Return the (X, Y) coordinate for the center point of the cell that contains the specified text.  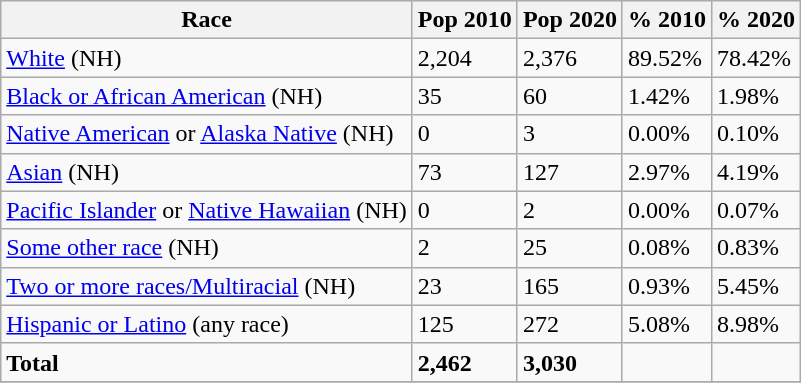
Hispanic or Latino (any race) (207, 324)
% 2020 (756, 20)
Black or African American (NH) (207, 96)
0.10% (756, 134)
272 (570, 324)
73 (464, 172)
2.97% (666, 172)
Pacific Islander or Native Hawaiian (NH) (207, 210)
2,204 (464, 58)
Pop 2010 (464, 20)
25 (570, 248)
1.98% (756, 96)
% 2010 (666, 20)
89.52% (666, 58)
Some other race (NH) (207, 248)
Pop 2020 (570, 20)
0.83% (756, 248)
2,376 (570, 58)
0.08% (666, 248)
35 (464, 96)
0.93% (666, 286)
127 (570, 172)
0.07% (756, 210)
Native American or Alaska Native (NH) (207, 134)
5.45% (756, 286)
23 (464, 286)
2,462 (464, 362)
1.42% (666, 96)
Two or more races/Multiracial (NH) (207, 286)
125 (464, 324)
3,030 (570, 362)
60 (570, 96)
3 (570, 134)
Race (207, 20)
5.08% (666, 324)
4.19% (756, 172)
White (NH) (207, 58)
Total (207, 362)
165 (570, 286)
8.98% (756, 324)
78.42% (756, 58)
Asian (NH) (207, 172)
